Extract the (X, Y) coordinate from the center of the cell holding the provided text.  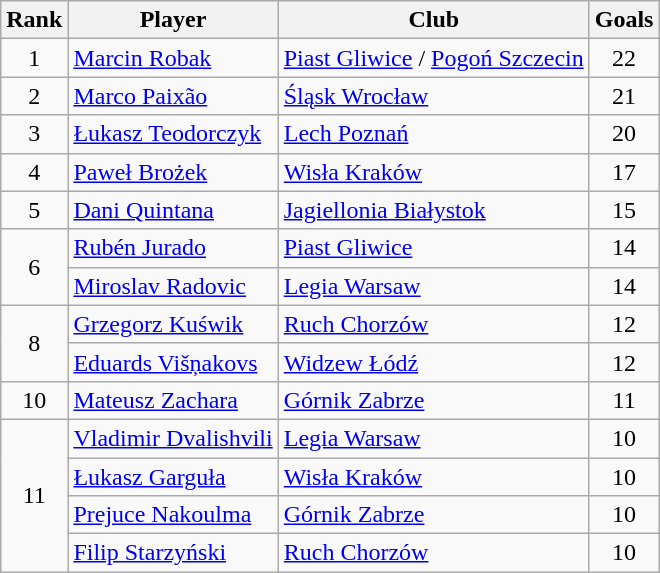
3 (34, 134)
4 (34, 172)
22 (624, 58)
Widzew Łódź (434, 362)
Rank (34, 20)
5 (34, 210)
Miroslav Radovic (173, 286)
Prejuce Nakoulma (173, 515)
Club (434, 20)
15 (624, 210)
Player (173, 20)
Grzegorz Kuświk (173, 324)
Piast Gliwice / Pogoń Szczecin (434, 58)
Rubén Jurado (173, 248)
2 (34, 96)
17 (624, 172)
Lech Poznań (434, 134)
Łukasz Garguła (173, 477)
Paweł Brożek (173, 172)
Łukasz Teodorczyk (173, 134)
Goals (624, 20)
Filip Starzyński (173, 553)
Mateusz Zachara (173, 400)
20 (624, 134)
Piast Gliwice (434, 248)
1 (34, 58)
Eduards Višņakovs (173, 362)
Marco Paixão (173, 96)
6 (34, 267)
8 (34, 343)
21 (624, 96)
Vladimir Dvalishvili (173, 438)
Jagiellonia Białystok (434, 210)
Dani Quintana (173, 210)
Śląsk Wrocław (434, 96)
Marcin Robak (173, 58)
